Search for the cell housing the specified text and yield its [X, Y] center coordinate. 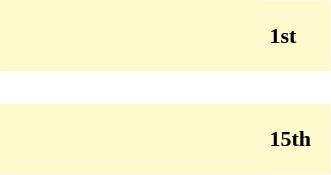
15th [296, 139]
1st [296, 35]
